Provide the [X, Y] coordinate of the cell's center where the given text is located.  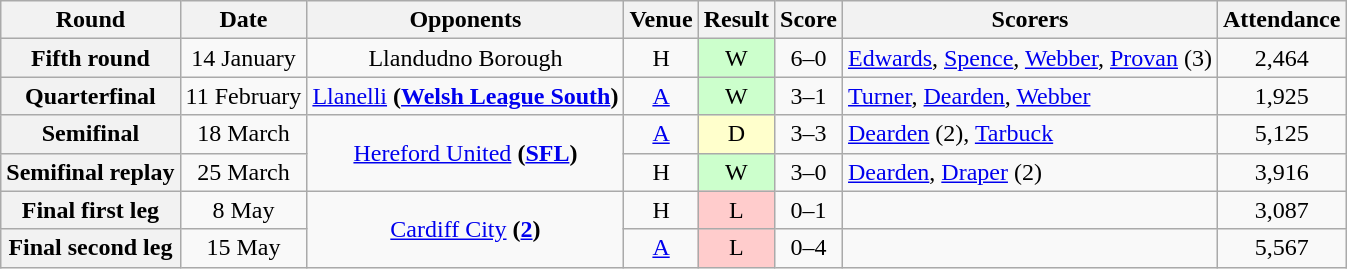
18 March [244, 134]
5,567 [1281, 248]
11 February [244, 96]
15 May [244, 248]
Dearden, Draper (2) [1030, 172]
Round [90, 20]
0–4 [809, 248]
Semifinal [90, 134]
3–1 [809, 96]
Scorers [1030, 20]
Date [244, 20]
14 January [244, 58]
6–0 [809, 58]
Dearden (2), Tarbuck [1030, 134]
3,916 [1281, 172]
25 March [244, 172]
Final second leg [90, 248]
Llandudno Borough [466, 58]
Edwards, Spence, Webber, Provan (3) [1030, 58]
Quarterfinal [90, 96]
Venue [661, 20]
Cardiff City (2) [466, 229]
Opponents [466, 20]
0–1 [809, 210]
8 May [244, 210]
Score [809, 20]
Final first leg [90, 210]
1,925 [1281, 96]
Attendance [1281, 20]
3–0 [809, 172]
5,125 [1281, 134]
Llanelli (Welsh League South) [466, 96]
2,464 [1281, 58]
3–3 [809, 134]
D [736, 134]
Semifinal replay [90, 172]
Turner, Dearden, Webber [1030, 96]
Result [736, 20]
Fifth round [90, 58]
3,087 [1281, 210]
Hereford United (SFL) [466, 153]
